Return [x, y] of the center of cell containing provided text 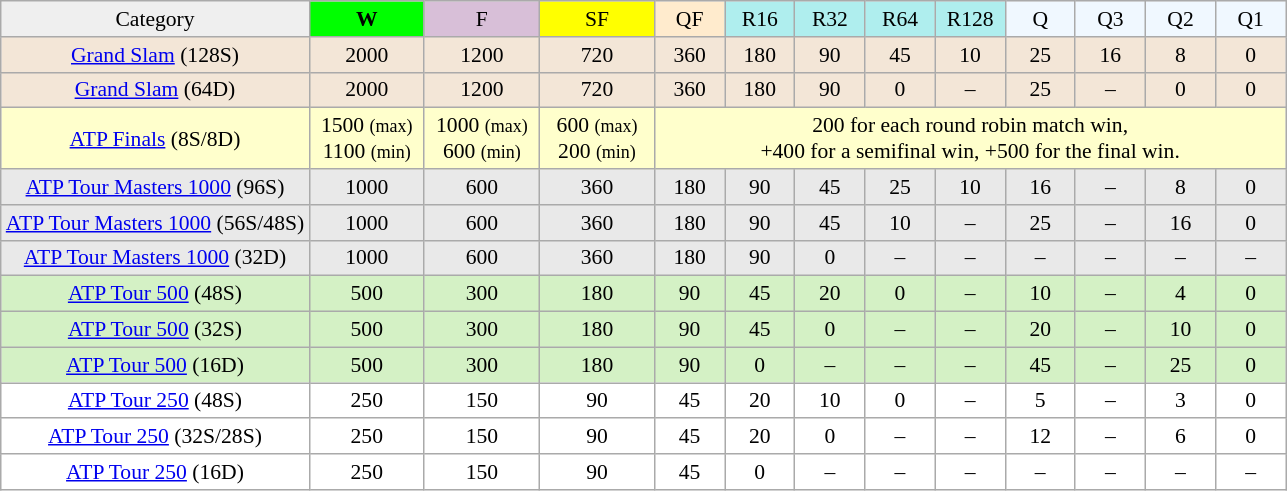
R16 [760, 19]
Q1 [1251, 19]
Q [1040, 19]
ATP Tour 250 (48S) [155, 401]
200 for each round robin match win, +400 for a semifinal win, +500 for the final win. [970, 138]
F [482, 19]
6 [1180, 437]
ATP Tour 500 (48S) [155, 294]
R32 [830, 19]
R64 [900, 19]
QF [690, 19]
ATP Tour 500 (16D) [155, 365]
ATP Tour Masters 1000 (32D) [155, 258]
12 [1040, 437]
Q2 [1180, 19]
Category [155, 19]
1500 (max) 1100 (min) [366, 138]
3 [1180, 401]
Grand Slam (128S) [155, 55]
600 (max) 200 (min) [596, 138]
ATP Finals (8S/8D) [155, 138]
W [366, 19]
ATP Tour 250 (16D) [155, 472]
1000 (max) 600 (min) [482, 138]
5 [1040, 401]
SF [596, 19]
ATP Tour 250 (32S/28S) [155, 437]
Q3 [1110, 19]
R128 [970, 19]
4 [1180, 294]
Grand Slam (64D) [155, 90]
ATP Tour 500 (32S) [155, 330]
ATP Tour Masters 1000 (96S) [155, 187]
ATP Tour Masters 1000 (56S/48S) [155, 223]
